Provide the (x, y) coordinate of the cell's center where the given text is located.  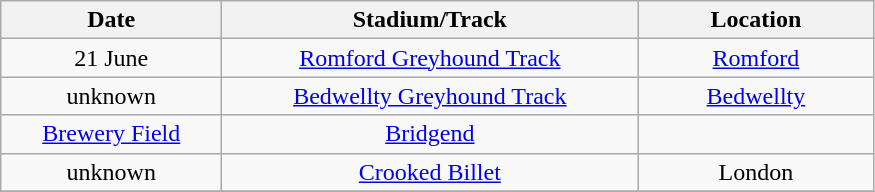
Romford Greyhound Track (430, 58)
21 June (112, 58)
Stadium/Track (430, 20)
Location (756, 20)
Brewery Field (112, 134)
Bedwellty Greyhound Track (430, 96)
Bridgend (430, 134)
Romford (756, 58)
Crooked Billet (430, 172)
Date (112, 20)
London (756, 172)
Bedwellty (756, 96)
